Detect which cell encompasses the target text, then output its (x, y) center coordinate. 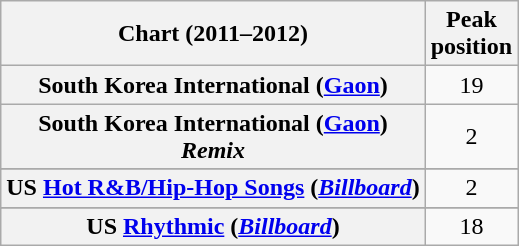
19 (471, 85)
South Korea International (Gaon) (213, 85)
Chart (2011–2012) (213, 34)
South Korea International (Gaon)Remix (213, 136)
18 (471, 226)
US Hot R&B/Hip-Hop Songs (Billboard) (213, 188)
Peakposition (471, 34)
US Rhythmic (Billboard) (213, 226)
